Locate the cell with the specified text and output its [x, y] center coordinate. 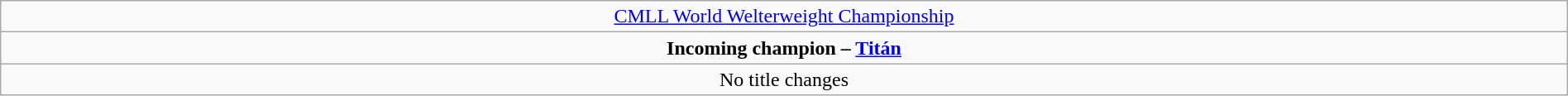
CMLL World Welterweight Championship [784, 17]
Incoming champion – Titán [784, 48]
No title changes [784, 79]
